Determine the (X, Y) coordinate at the center of the cell enclosing the given text.  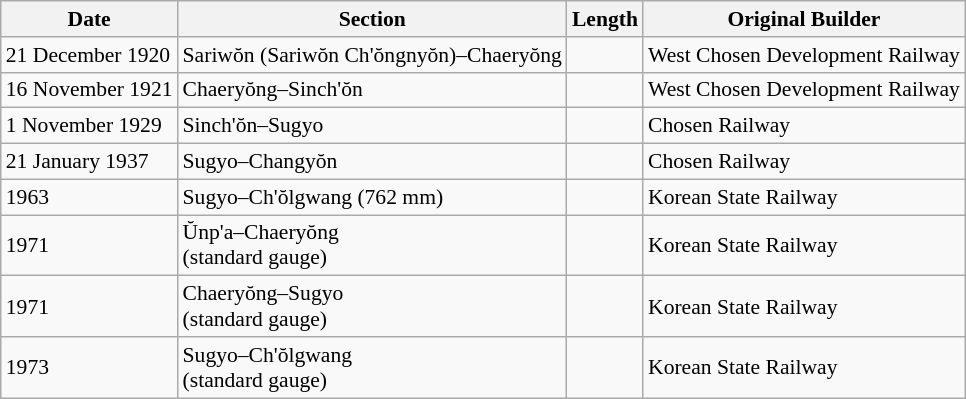
Ŭnp'a–Chaeryŏng(standard gauge) (372, 246)
Original Builder (804, 19)
Sariwŏn (Sariwŏn Ch'ŏngnyŏn)–Chaeryŏng (372, 55)
Sugyo–Changyŏn (372, 162)
Section (372, 19)
Length (605, 19)
Sugyo–Ch'ŏlgwang (762 mm) (372, 197)
Chaeryŏng–Sinch'ŏn (372, 90)
Chaeryŏng–Sugyo(standard gauge) (372, 306)
16 November 1921 (90, 90)
1963 (90, 197)
1 November 1929 (90, 126)
Date (90, 19)
1973 (90, 368)
21 December 1920 (90, 55)
Sugyo–Ch'ŏlgwang(standard gauge) (372, 368)
21 January 1937 (90, 162)
Sinch'ŏn–Sugyo (372, 126)
